Scan for the cell matching the given text and deliver its (X, Y) coordinate at center. 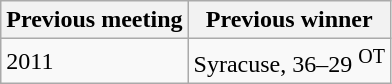
Previous meeting (94, 20)
Previous winner (289, 20)
2011 (94, 62)
Syracuse, 36–29 OT (289, 62)
